Scan for the cell matching the given text and deliver its (x, y) coordinate at center. 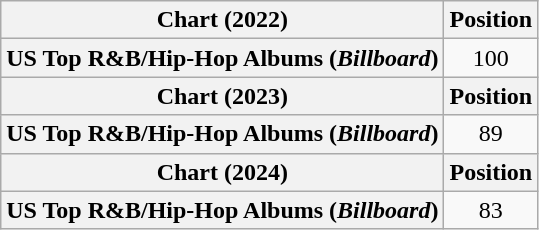
Chart (2022) (222, 20)
89 (491, 134)
83 (491, 210)
Chart (2024) (222, 172)
Chart (2023) (222, 96)
100 (491, 58)
